Identify which cell holds the provided text, then report its [X, Y] central coordinate. 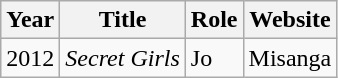
Jo [214, 58]
Year [30, 20]
Website [290, 20]
Title [122, 20]
2012 [30, 58]
Secret Girls [122, 58]
Role [214, 20]
Misanga [290, 58]
